For the text-containing cell, return its midpoint in (X, Y) coordinate format. 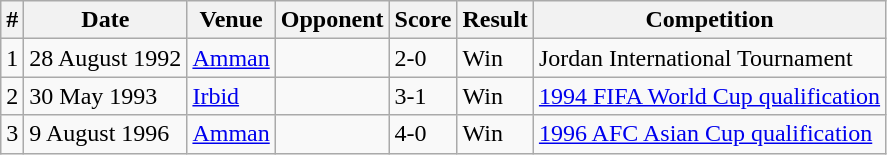
28 August 1992 (106, 58)
Date (106, 20)
Venue (231, 20)
1 (12, 58)
Score (423, 20)
3-1 (423, 96)
Jordan International Tournament (709, 58)
2 (12, 96)
Irbid (231, 96)
Result (495, 20)
2-0 (423, 58)
Opponent (332, 20)
Competition (709, 20)
# (12, 20)
9 August 1996 (106, 134)
1994 FIFA World Cup qualification (709, 96)
1996 AFC Asian Cup qualification (709, 134)
30 May 1993 (106, 96)
3 (12, 134)
4-0 (423, 134)
